Identify which cell holds the provided text, then report its [x, y] central coordinate. 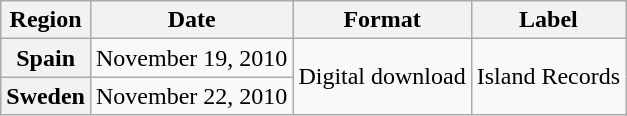
Label [548, 20]
Island Records [548, 77]
Sweden [46, 96]
November 22, 2010 [191, 96]
Digital download [382, 77]
Spain [46, 58]
Format [382, 20]
November 19, 2010 [191, 58]
Region [46, 20]
Date [191, 20]
